Return [x, y] of the center of cell containing provided text 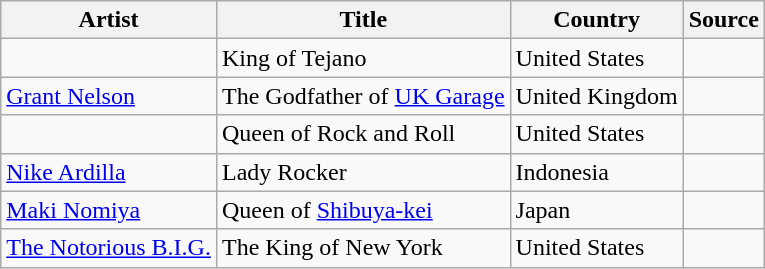
Japan [596, 210]
King of Tejano [363, 58]
The Godfather of UK Garage [363, 96]
The Notorious B.I.G. [109, 248]
Indonesia [596, 172]
Source [724, 20]
Country [596, 20]
Title [363, 20]
Artist [109, 20]
The King of New York [363, 248]
United Kingdom [596, 96]
Queen of Shibuya-kei [363, 210]
Queen of Rock and Roll [363, 134]
Lady Rocker [363, 172]
Grant Nelson [109, 96]
Nike Ardilla [109, 172]
Maki Nomiya [109, 210]
